Detect which cell encompasses the target text, then output its (x, y) center coordinate. 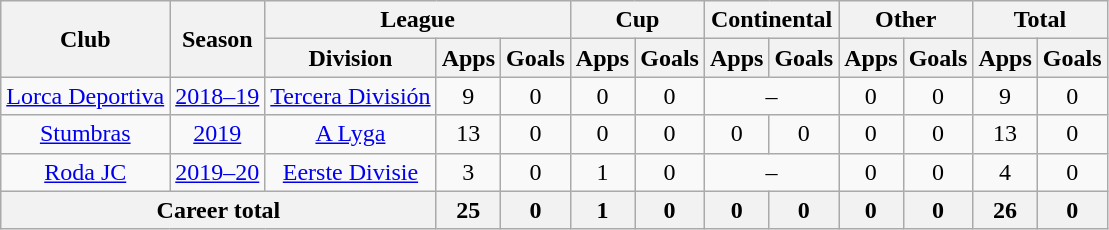
Season (218, 39)
3 (468, 172)
2018–19 (218, 96)
Continental (771, 20)
26 (1005, 210)
4 (1005, 172)
Division (350, 58)
Stumbras (86, 134)
Tercera División (350, 96)
Career total (218, 210)
Roda JC (86, 172)
Other (906, 20)
League (418, 20)
Eerste Divisie (350, 172)
2019 (218, 134)
2019–20 (218, 172)
A Lyga (350, 134)
25 (468, 210)
Club (86, 39)
Total (1040, 20)
Lorca Deportiva (86, 96)
Cup (637, 20)
